Capture the cell that displays the provided text and extract its (x, y) central coordinate. 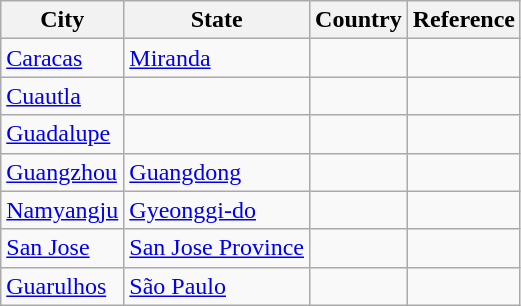
City (62, 20)
San Jose (62, 248)
San Jose Province (217, 248)
Gyeonggi-do (217, 210)
State (217, 20)
Cuautla (62, 96)
Miranda (217, 58)
Country (359, 20)
Guarulhos (62, 286)
Caracas (62, 58)
Guangdong (217, 172)
Guadalupe (62, 134)
Reference (464, 20)
São Paulo (217, 286)
Namyangju (62, 210)
Guangzhou (62, 172)
